Find where the given text appears and provide that cell's center as [X, Y] coordinate. 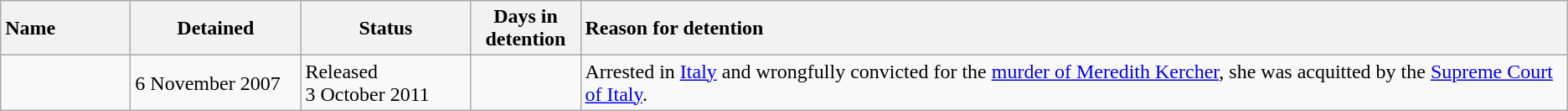
Status [385, 29]
Days in detention [526, 29]
Released 3 October 2011 [385, 82]
Arrested in Italy and wrongfully convicted for the murder of Meredith Kercher, she was acquitted by the Supreme Court of Italy. [1074, 82]
Name [65, 29]
Reason for detention [1074, 29]
6 November 2007 [216, 82]
Detained [216, 29]
